Scan for the cell matching the given text and deliver its [x, y] coordinate at center. 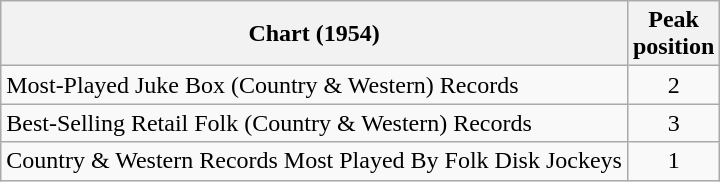
Chart (1954) [314, 34]
2 [673, 85]
Most-Played Juke Box (Country & Western) Records [314, 85]
Country & Western Records Most Played By Folk Disk Jockeys [314, 161]
3 [673, 123]
1 [673, 161]
Best-Selling Retail Folk (Country & Western) Records [314, 123]
Peakposition [673, 34]
